From the cell containing the given text, extract its center point as (x, y) coordinate. 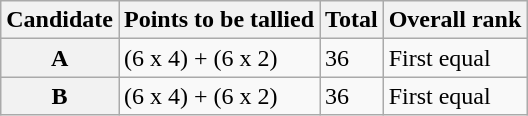
Points to be tallied (218, 20)
Candidate (60, 20)
A (60, 58)
Total (352, 20)
Overall rank (455, 20)
B (60, 96)
